Identify which cell holds the provided text, then report its [x, y] central coordinate. 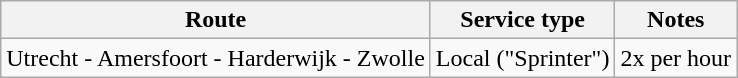
Utrecht - Amersfoort - Harderwijk - Zwolle [216, 58]
2x per hour [676, 58]
Notes [676, 20]
Local ("Sprinter") [522, 58]
Service type [522, 20]
Route [216, 20]
